Locate the cell with the specified text and output its [x, y] center coordinate. 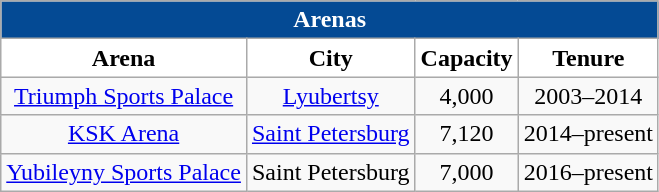
Arena [124, 58]
7,120 [466, 134]
City [330, 58]
2016–present [588, 172]
Lyubertsy [330, 96]
7,000 [466, 172]
Triumph Sports Palace [124, 96]
2014–present [588, 134]
Capacity [466, 58]
2003–2014 [588, 96]
4,000 [466, 96]
Yubileyny Sports Palace [124, 172]
Tenure [588, 58]
KSK Arena [124, 134]
Arenas [330, 20]
